From the cell containing the given text, extract its center point as (X, Y) coordinate. 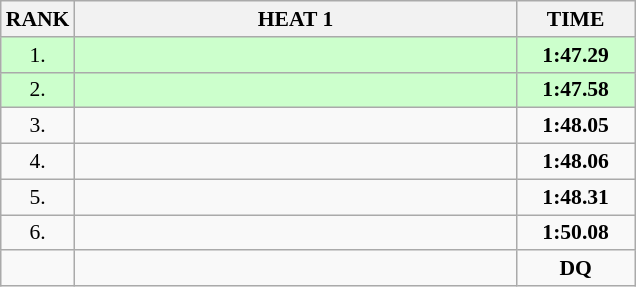
5. (38, 197)
3. (38, 126)
1:48.05 (576, 126)
1:48.31 (576, 197)
6. (38, 233)
1:47.29 (576, 55)
1:48.06 (576, 162)
1:47.58 (576, 90)
TIME (576, 19)
4. (38, 162)
1. (38, 55)
1:50.08 (576, 233)
DQ (576, 269)
2. (38, 90)
RANK (38, 19)
HEAT 1 (295, 19)
